Pinpoint the cell where the given text exists, returning its (x, y) midpoint coordinate. 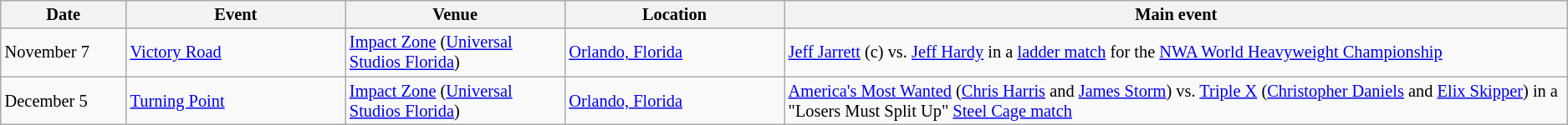
December 5 (64, 101)
Venue (455, 14)
Date (64, 14)
Location (674, 14)
November 7 (64, 52)
Victory Road (236, 52)
Main event (1176, 14)
Event (236, 14)
Jeff Jarrett (c) vs. Jeff Hardy in a ladder match for the NWA World Heavyweight Championship (1176, 52)
Turning Point (236, 101)
America's Most Wanted (Chris Harris and James Storm) vs. Triple X (Christopher Daniels and Elix Skipper) in a "Losers Must Split Up" Steel Cage match (1176, 101)
